Scan for the cell matching the given text and deliver its [x, y] coordinate at center. 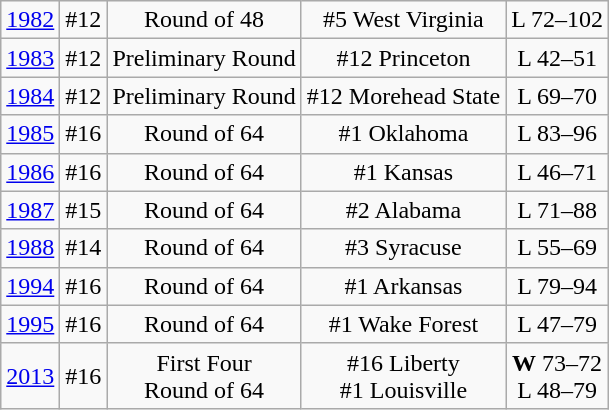
L 83–96 [558, 134]
L 72–102 [558, 20]
1983 [30, 58]
L 46–71 [558, 172]
#1 Oklahoma [403, 134]
L 47–79 [558, 324]
1982 [30, 20]
L 79–94 [558, 286]
1994 [30, 286]
#12 Morehead State [403, 96]
First FourRound of 64 [204, 376]
1986 [30, 172]
Round of 48 [204, 20]
#5 West Virginia [403, 20]
1985 [30, 134]
#14 [84, 248]
2013 [30, 376]
1984 [30, 96]
L 55–69 [558, 248]
L 71–88 [558, 210]
#1 Kansas [403, 172]
L 42–51 [558, 58]
#2 Alabama [403, 210]
1988 [30, 248]
#1 Arkansas [403, 286]
1995 [30, 324]
1987 [30, 210]
#3 Syracuse [403, 248]
L 69–70 [558, 96]
#12 Princeton [403, 58]
#15 [84, 210]
#16 Liberty#1 Louisville [403, 376]
W 73–72L 48–79 [558, 376]
#1 Wake Forest [403, 324]
